Return the [x, y] coordinate for the center point of the cell that contains the specified text.  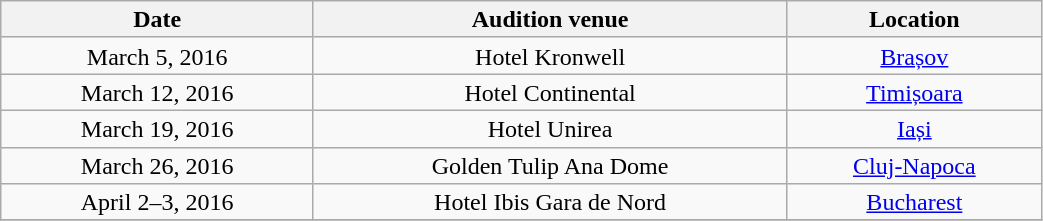
Bucharest [914, 202]
Hotel Ibis Gara de Nord [550, 202]
Date [158, 20]
Location [914, 20]
March 12, 2016 [158, 92]
Timișoara [914, 92]
April 2–3, 2016 [158, 202]
March 5, 2016 [158, 56]
Iași [914, 128]
Hotel Kronwell [550, 56]
March 19, 2016 [158, 128]
Brașov [914, 56]
Audition venue [550, 20]
March 26, 2016 [158, 166]
Cluj-Napoca [914, 166]
Hotel Continental [550, 92]
Golden Tulip Ana Dome [550, 166]
Hotel Unirea [550, 128]
